Extract the [x, y] coordinate from the center of the cell holding the provided text.  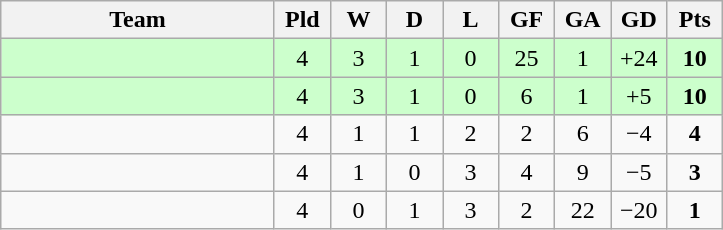
GD [639, 20]
GF [527, 20]
L [470, 20]
25 [527, 58]
Pts [695, 20]
GA [583, 20]
22 [583, 210]
W [358, 20]
+5 [639, 96]
−4 [639, 134]
D [414, 20]
9 [583, 172]
Team [138, 20]
−5 [639, 172]
−20 [639, 210]
+24 [639, 58]
Pld [302, 20]
